Scan for the cell matching the given text and deliver its (X, Y) coordinate at center. 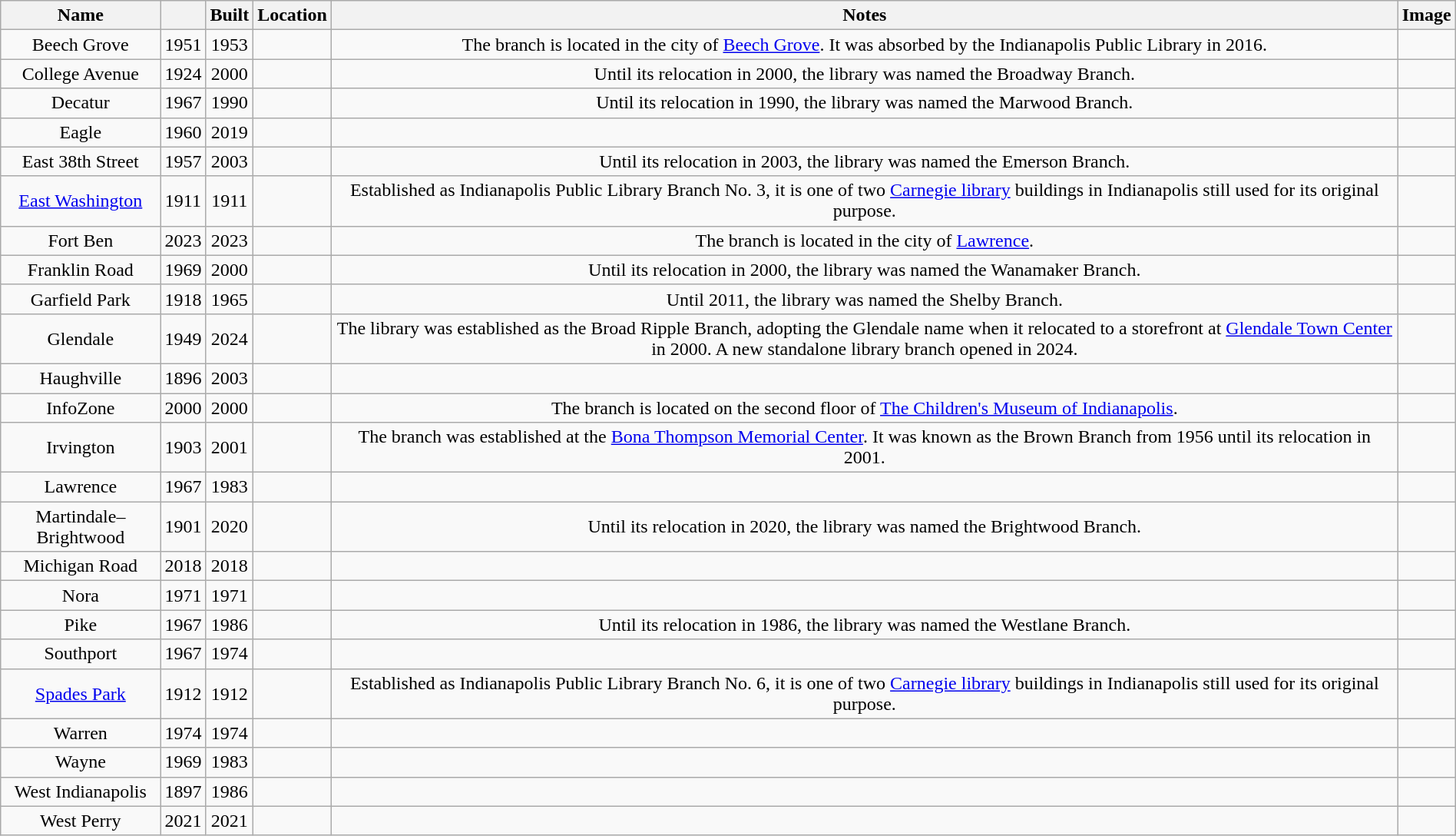
Garfield Park (81, 299)
1960 (183, 132)
Until its relocation in 2020, the library was named the Brightwood Branch. (865, 527)
Notes (865, 15)
East 38th Street (81, 161)
1901 (183, 527)
Southport (81, 654)
Pike (81, 625)
2019 (230, 132)
2020 (230, 527)
Until 2011, the library was named the Shelby Branch. (865, 299)
Location (293, 15)
The branch is located on the second floor of The Children's Museum of Indianapolis. (865, 408)
The branch is located in the city of Beech Grove. It was absorbed by the Indianapolis Public Library in 2016. (865, 45)
1903 (183, 447)
Until its relocation in 1990, the library was named the Marwood Branch. (865, 103)
Wayne (81, 762)
1924 (183, 74)
Franklin Road (81, 270)
Until its relocation in 2003, the library was named the Emerson Branch. (865, 161)
Until its relocation in 2000, the library was named the Broadway Branch. (865, 74)
College Avenue (81, 74)
Decatur (81, 103)
East Washington (81, 201)
1953 (230, 45)
2001 (230, 447)
1897 (183, 791)
Eagle (81, 132)
Warren (81, 733)
Image (1427, 15)
Fort Ben (81, 241)
Lawrence (81, 487)
Until its relocation in 1986, the library was named the Westlane Branch. (865, 625)
1949 (183, 338)
Martindale–Brightwood (81, 527)
The branch is located in the city of Lawrence. (865, 241)
The branch was established at the Bona Thompson Memorial Center. It was known as the Brown Branch from 1956 until its relocation in 2001. (865, 447)
West Perry (81, 821)
InfoZone (81, 408)
Name (81, 15)
1918 (183, 299)
Haughville (81, 378)
Until its relocation in 2000, the library was named the Wanamaker Branch. (865, 270)
Glendale (81, 338)
Built (230, 15)
Irvington (81, 447)
1990 (230, 103)
1957 (183, 161)
Beech Grove (81, 45)
1951 (183, 45)
1896 (183, 378)
Nora (81, 595)
2024 (230, 338)
Spades Park (81, 693)
West Indianapolis (81, 791)
Michigan Road (81, 566)
1965 (230, 299)
